Locate the cell with the specified text and output its (X, Y) center coordinate. 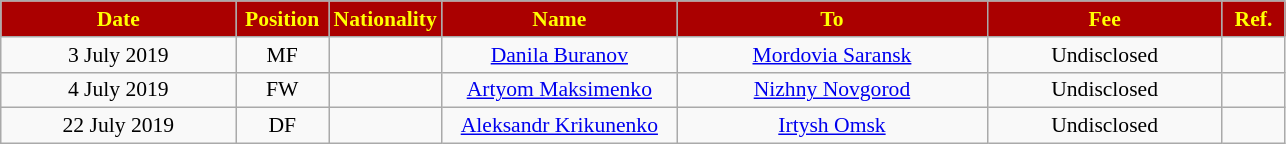
4 July 2019 (118, 90)
MF (282, 55)
Aleksandr Krikunenko (560, 126)
FW (282, 90)
22 July 2019 (118, 126)
Danila Buranov (560, 55)
Artyom Maksimenko (560, 90)
Ref. (1254, 19)
Fee (1104, 19)
3 July 2019 (118, 55)
Irtysh Omsk (832, 126)
Mordovia Saransk (832, 55)
Nizhny Novgorod (832, 90)
To (832, 19)
Nationality (384, 19)
DF (282, 126)
Date (118, 19)
Position (282, 19)
Name (560, 19)
